Identify which cell holds the provided text, then report its [x, y] central coordinate. 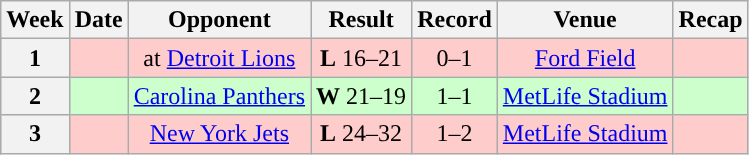
1 [35, 58]
New York Jets [219, 134]
Date [98, 20]
Carolina Panthers [219, 96]
Opponent [219, 20]
Recap [710, 20]
W 21–19 [362, 96]
Venue [585, 20]
3 [35, 134]
0–1 [455, 58]
2 [35, 96]
at Detroit Lions [219, 58]
Ford Field [585, 58]
L 16–21 [362, 58]
Record [455, 20]
1–1 [455, 96]
L 24–32 [362, 134]
1–2 [455, 134]
Week [35, 20]
Result [362, 20]
